Pinpoint the cell where the given text exists, returning its [x, y] midpoint coordinate. 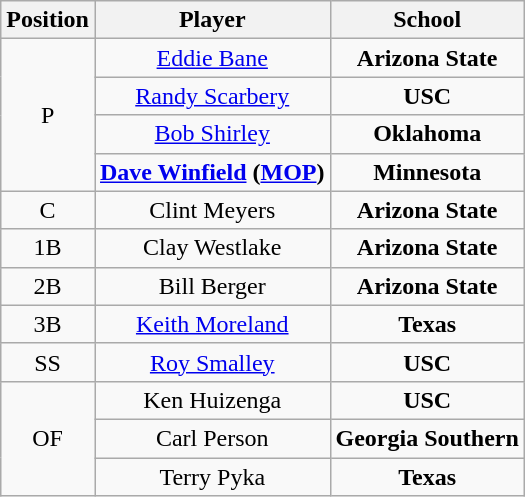
Player [212, 20]
Minnesota [427, 172]
Position [48, 20]
3B [48, 324]
Georgia Southern [427, 438]
Dave Winfield (MOP) [212, 172]
Clint Meyers [212, 210]
Randy Scarbery [212, 96]
OF [48, 438]
Roy Smalley [212, 362]
Clay Westlake [212, 248]
Keith Moreland [212, 324]
Carl Person [212, 438]
Ken Huizenga [212, 400]
Bob Shirley [212, 134]
Oklahoma [427, 134]
Terry Pyka [212, 477]
School [427, 20]
P [48, 115]
1B [48, 248]
Bill Berger [212, 286]
Eddie Bane [212, 58]
2B [48, 286]
C [48, 210]
SS [48, 362]
